Detect which cell encompasses the target text, then output its [x, y] center coordinate. 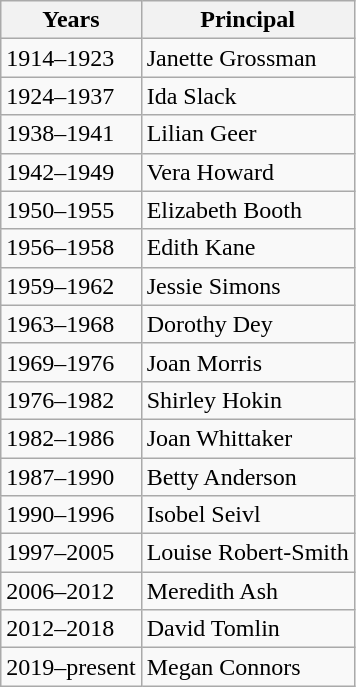
Louise Robert-Smith [248, 553]
1976–1982 [71, 400]
Years [71, 20]
2019–present [71, 667]
1942–1949 [71, 172]
Joan Whittaker [248, 438]
Betty Anderson [248, 477]
Vera Howard [248, 172]
Edith Kane [248, 248]
Jessie Simons [248, 286]
David Tomlin [248, 629]
Megan Connors [248, 667]
Janette Grossman [248, 58]
2012–2018 [71, 629]
Isobel Seivl [248, 515]
1963–1968 [71, 324]
Dorothy Dey [248, 324]
Elizabeth Booth [248, 210]
1982–1986 [71, 438]
1990–1996 [71, 515]
Principal [248, 20]
1950–1955 [71, 210]
Ida Slack [248, 96]
1959–1962 [71, 286]
Meredith Ash [248, 591]
1987–1990 [71, 477]
1956–1958 [71, 248]
1938–1941 [71, 134]
Shirley Hokin [248, 400]
2006–2012 [71, 591]
1969–1976 [71, 362]
Joan Morris [248, 362]
1914–1923 [71, 58]
1997–2005 [71, 553]
Lilian Geer [248, 134]
1924–1937 [71, 96]
